Return (x, y) of the center of cell containing provided text 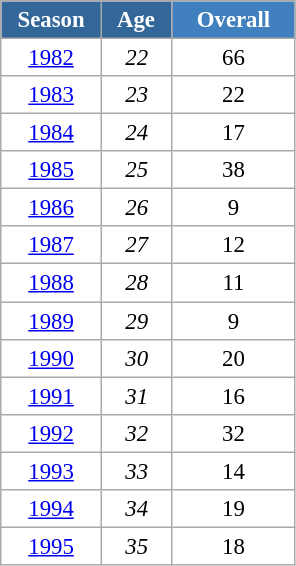
1982 (52, 58)
12 (234, 245)
16 (234, 396)
1990 (52, 358)
28 (136, 283)
20 (234, 358)
23 (136, 95)
1988 (52, 283)
1991 (52, 396)
1995 (52, 546)
Season (52, 20)
1993 (52, 471)
14 (234, 471)
1994 (52, 509)
18 (234, 546)
33 (136, 471)
1983 (52, 95)
1992 (52, 433)
29 (136, 321)
17 (234, 133)
1986 (52, 208)
Overall (234, 20)
19 (234, 509)
25 (136, 170)
27 (136, 245)
1989 (52, 321)
31 (136, 396)
11 (234, 283)
38 (234, 170)
Age (136, 20)
1984 (52, 133)
26 (136, 208)
30 (136, 358)
35 (136, 546)
1985 (52, 170)
66 (234, 58)
34 (136, 509)
1987 (52, 245)
24 (136, 133)
